Detect which cell encompasses the target text, then output its (x, y) center coordinate. 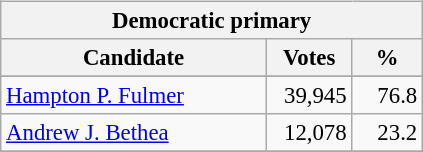
Votes (309, 58)
Democratic primary (212, 21)
Andrew J. Bethea (134, 133)
% (388, 58)
Hampton P. Fulmer (134, 96)
39,945 (309, 96)
Candidate (134, 58)
12,078 (309, 133)
76.8 (388, 96)
23.2 (388, 133)
